Return the (x, y) coordinate for the center point of the cell that contains the specified text.  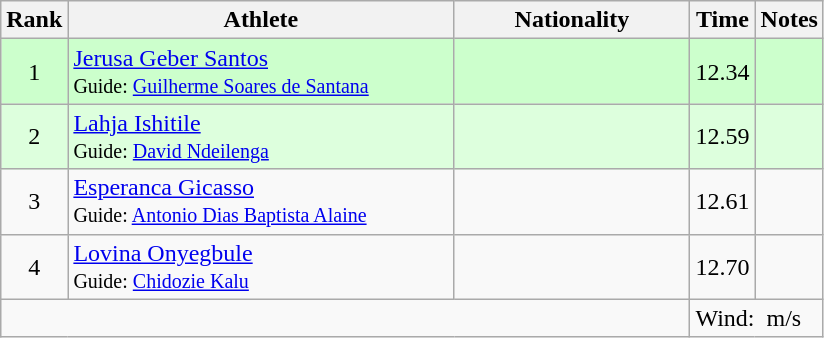
Esperanca GicassoGuide: Antonio Dias Baptista Alaine (261, 202)
12.59 (722, 136)
2 (34, 136)
1 (34, 72)
Athlete (261, 20)
Lovina OnyegbuleGuide: Chidozie Kalu (261, 266)
Nationality (572, 20)
12.34 (722, 72)
12.70 (722, 266)
12.61 (722, 202)
Wind: m/s (756, 318)
Time (722, 20)
3 (34, 202)
Lahja Ishitile Guide: David Ndeilenga (261, 136)
Notes (789, 20)
Rank (34, 20)
Jerusa Geber SantosGuide: Guilherme Soares de Santana (261, 72)
4 (34, 266)
